Identify which cell holds the provided text, then report its [x, y] central coordinate. 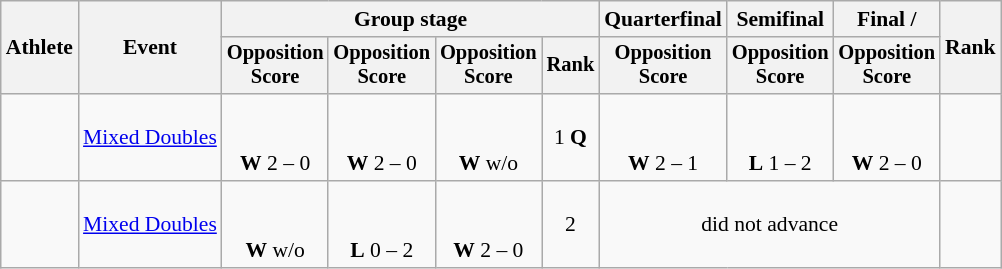
Athlete [40, 48]
did not advance [770, 224]
L 1 – 2 [780, 138]
W 2 – 1 [663, 138]
Final / [886, 19]
Event [150, 48]
Quarterfinal [663, 19]
Group stage [410, 19]
1 Q [571, 138]
L 0 – 2 [382, 224]
Semifinal [780, 19]
2 [571, 224]
